Extract the (X, Y) coordinate from the center of the cell holding the provided text.  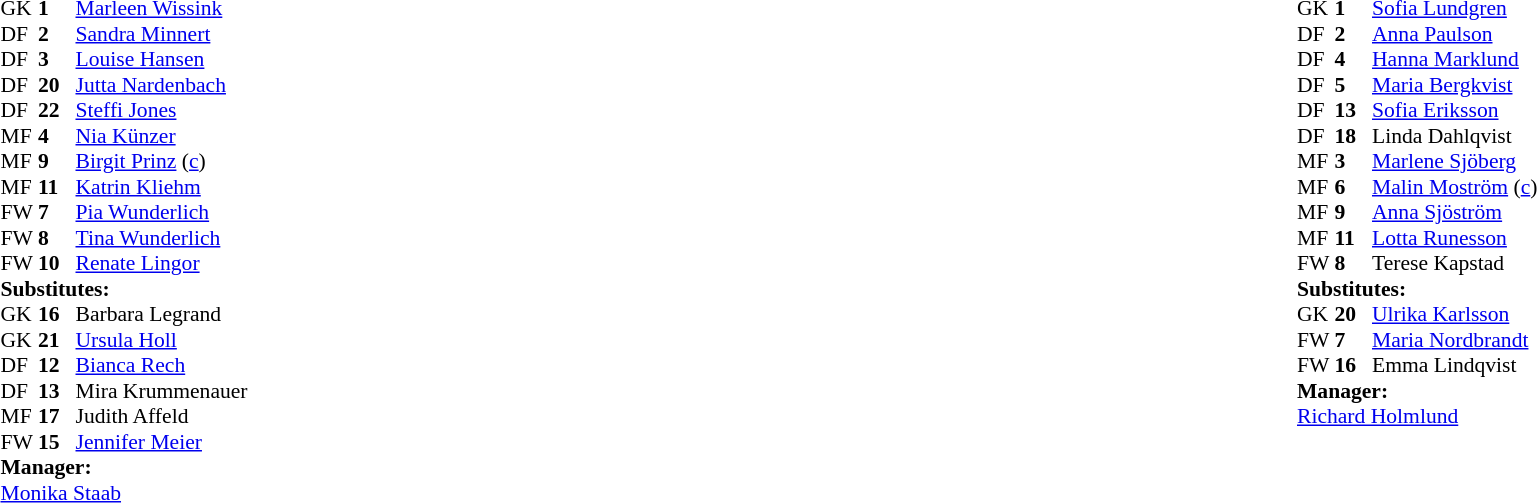
Steffi Jones (162, 111)
Sofia Eriksson (1454, 111)
Birgit Prinz (c) (162, 161)
Pia Wunderlich (162, 213)
Emma Lindqvist (1454, 365)
21 (57, 340)
Malin Moström (c) (1454, 187)
Sandra Minnert (162, 34)
Judith Affeld (162, 417)
Ursula Holl (162, 340)
Maria Bergkvist (1454, 85)
Hanna Marklund (1454, 59)
Richard Holmlund (1417, 417)
Maria Nordbrandt (1454, 340)
Louise Hansen (162, 59)
15 (57, 442)
Anna Sjöström (1454, 213)
5 (1353, 85)
Bianca Rech (162, 365)
Linda Dahlqvist (1454, 136)
Anna Paulson (1454, 34)
Ulrika Karlsson (1454, 315)
Marlene Sjöberg (1454, 161)
Nia Künzer (162, 136)
Barbara Legrand (162, 315)
Katrin Kliehm (162, 187)
Jutta Nardenbach (162, 85)
6 (1353, 187)
12 (57, 365)
Jennifer Meier (162, 442)
Lotta Runesson (1454, 238)
Mira Krummenauer (162, 391)
10 (57, 263)
Renate Lingor (162, 263)
17 (57, 417)
18 (1353, 136)
Terese Kapstad (1454, 263)
22 (57, 111)
Tina Wunderlich (162, 238)
